Capture the cell that displays the provided text and extract its (x, y) central coordinate. 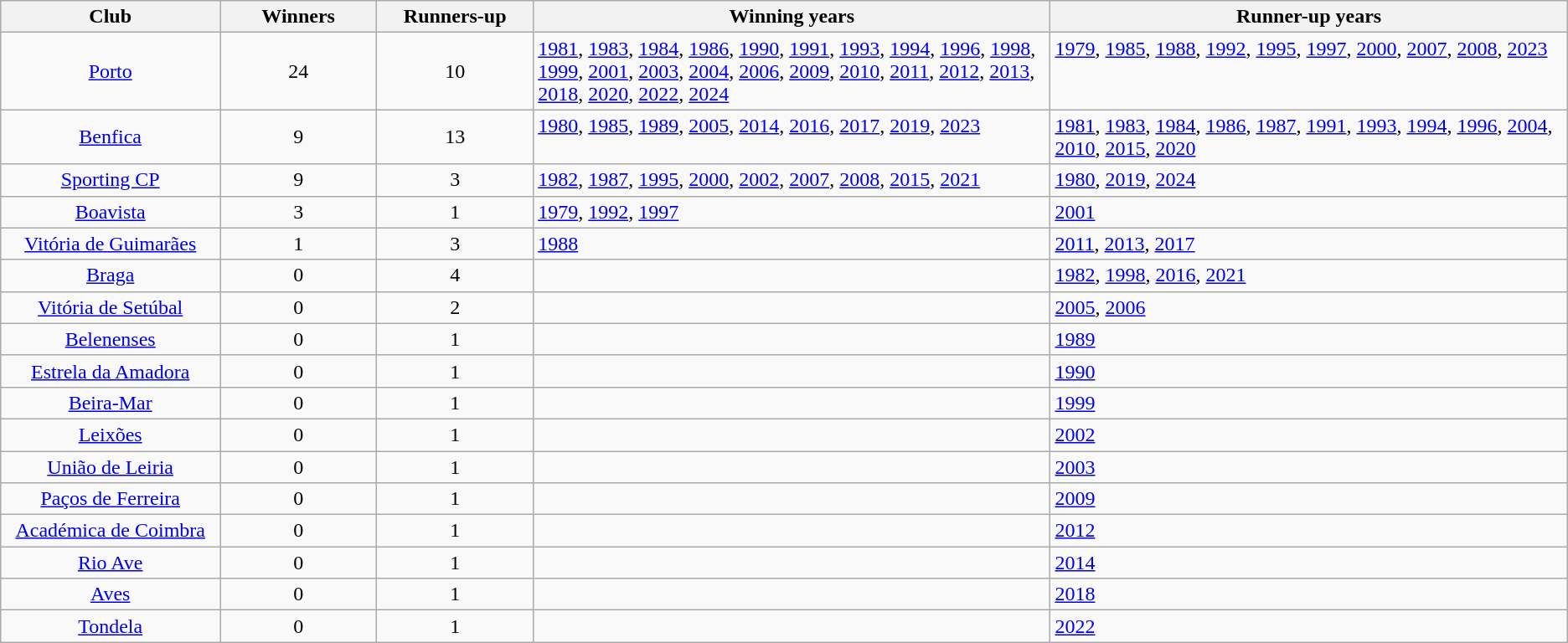
2002 (1308, 435)
Vitória de Guimarães (111, 244)
Belenenses (111, 339)
2005, 2006 (1308, 307)
Runners-up (456, 17)
Winners (298, 17)
2012 (1308, 531)
2001 (1308, 212)
24 (298, 71)
Leixões (111, 435)
1981, 1983, 1984, 1986, 1990, 1991, 1993, 1994, 1996, 1998, 1999, 2001, 2003, 2004, 2006, 2009, 2010, 2011, 2012, 2013, 2018, 2020, 2022, 2024 (792, 71)
1979, 1992, 1997 (792, 212)
1982, 1998, 2016, 2021 (1308, 275)
2003 (1308, 466)
4 (456, 275)
1988 (792, 244)
Winning years (792, 17)
Boavista (111, 212)
Sporting CP (111, 180)
13 (456, 137)
1980, 2019, 2024 (1308, 180)
União de Leiria (111, 466)
Braga (111, 275)
Académica de Coimbra (111, 531)
1989 (1308, 339)
1981, 1983, 1984, 1986, 1987, 1991, 1993, 1994, 1996, 2004, 2010, 2015, 2020 (1308, 137)
Aves (111, 594)
2014 (1308, 563)
1999 (1308, 403)
10 (456, 71)
Vitória de Setúbal (111, 307)
1979, 1985, 1988, 1992, 1995, 1997, 2000, 2007, 2008, 2023 (1308, 71)
Tondela (111, 626)
2009 (1308, 499)
Benfica (111, 137)
Runner-up years (1308, 17)
Rio Ave (111, 563)
1980, 1985, 1989, 2005, 2014, 2016, 2017, 2019, 2023 (792, 137)
Paços de Ferreira (111, 499)
1982, 1987, 1995, 2000, 2002, 2007, 2008, 2015, 2021 (792, 180)
Club (111, 17)
2022 (1308, 626)
1990 (1308, 371)
2 (456, 307)
2011, 2013, 2017 (1308, 244)
2018 (1308, 594)
Porto (111, 71)
Beira-Mar (111, 403)
Estrela da Amadora (111, 371)
